Pinpoint the cell where the given text exists, returning its [x, y] midpoint coordinate. 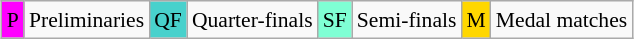
Quarter-finals [252, 20]
Semi-finals [407, 20]
SF [335, 20]
QF [168, 20]
Medal matches [562, 20]
P [13, 20]
M [476, 20]
Preliminaries [86, 20]
